From the cell containing the given text, extract its center point as (x, y) coordinate. 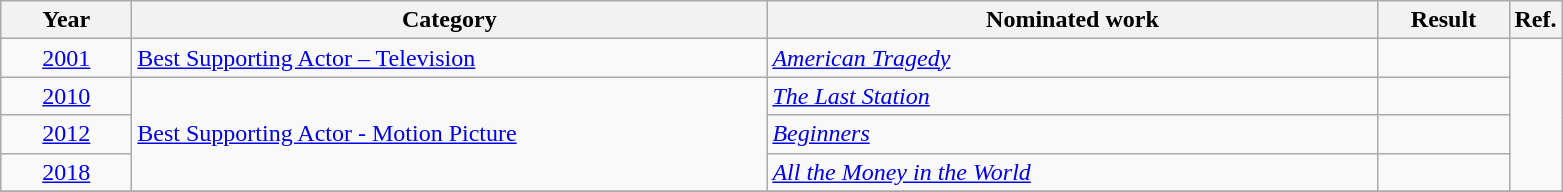
Beginners (1072, 134)
Best Supporting Actor - Motion Picture (450, 134)
Ref. (1536, 20)
Result (1444, 20)
All the Money in the World (1072, 172)
Category (450, 20)
2018 (66, 172)
2012 (66, 134)
2010 (66, 96)
Nominated work (1072, 20)
Best Supporting Actor – Television (450, 58)
2001 (66, 58)
Year (66, 20)
American Tragedy (1072, 58)
The Last Station (1072, 96)
